From the cell containing the given text, extract its center point as (X, Y) coordinate. 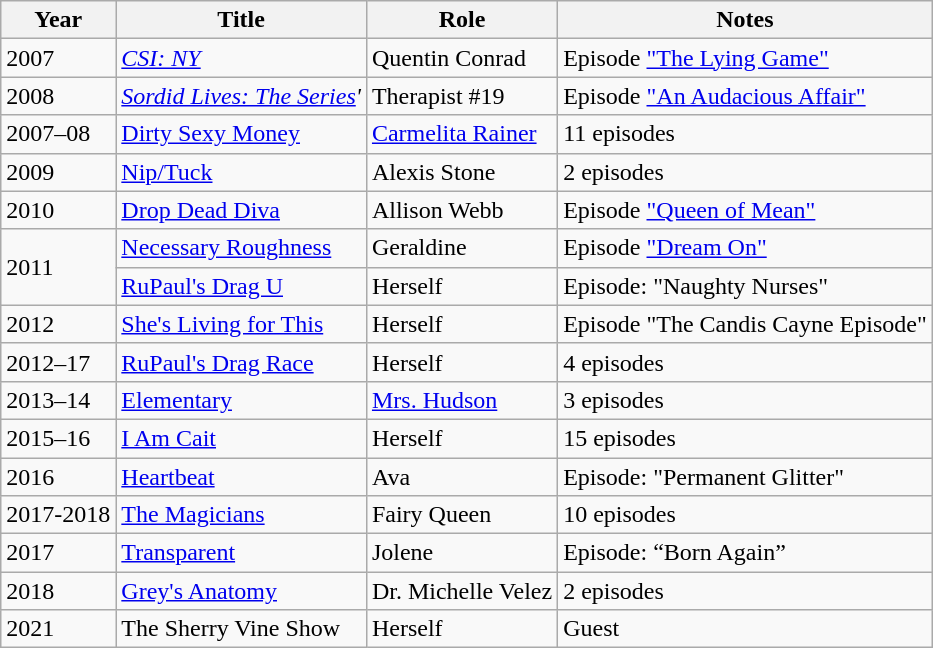
4 episodes (746, 362)
Necessary Roughness (242, 248)
Episode: "Naughty Nurses" (746, 286)
Drop Dead Diva (242, 210)
2008 (58, 96)
2012 (58, 324)
3 episodes (746, 400)
Geraldine (462, 248)
Grey's Anatomy (242, 591)
Fairy Queen (462, 515)
Quentin Conrad (462, 58)
11 episodes (746, 134)
2013–14 (58, 400)
2017 (58, 553)
Transparent (242, 553)
The Magicians (242, 515)
RuPaul's Drag Race (242, 362)
Episode "The Candis Cayne Episode" (746, 324)
Title (242, 20)
Heartbeat (242, 477)
2017-2018 (58, 515)
RuPaul's Drag U (242, 286)
Elementary (242, 400)
Guest (746, 629)
2012–17 (58, 362)
2016 (58, 477)
Carmelita Rainer (462, 134)
Dirty Sexy Money (242, 134)
Episode: “Born Again” (746, 553)
Episode "An Audacious Affair" (746, 96)
Episode "Dream On" (746, 248)
CSI: NY (242, 58)
Episode: "Permanent Glitter" (746, 477)
2007 (58, 58)
Ava (462, 477)
Notes (746, 20)
Dr. Michelle Velez (462, 591)
2015–16 (58, 438)
I Am Cait (242, 438)
Episode "The Lying Game" (746, 58)
10 episodes (746, 515)
She's Living for This (242, 324)
Episode "Queen of Mean" (746, 210)
The Sherry Vine Show (242, 629)
Jolene (462, 553)
Alexis Stone (462, 172)
Therapist #19 (462, 96)
2009 (58, 172)
2007–08 (58, 134)
Year (58, 20)
Role (462, 20)
2011 (58, 267)
Nip/Tuck (242, 172)
2021 (58, 629)
Mrs. Hudson (462, 400)
Sordid Lives: The Series' (242, 96)
Allison Webb (462, 210)
2018 (58, 591)
15 episodes (746, 438)
2010 (58, 210)
